Return the [x, y] coordinate for the center point of the cell that contains the specified text.  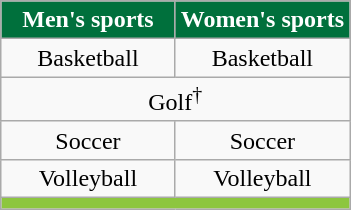
Golf† [176, 100]
Women's sports [262, 20]
Men's sports [88, 20]
